Detect which cell encompasses the target text, then output its (X, Y) center coordinate. 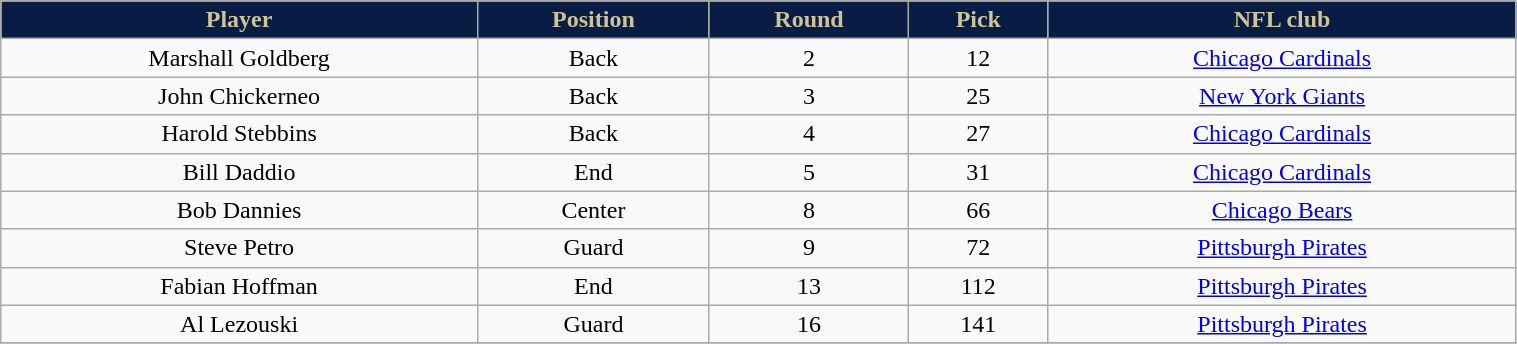
25 (979, 96)
27 (979, 134)
New York Giants (1282, 96)
12 (979, 58)
Player (240, 20)
Fabian Hoffman (240, 286)
Harold Stebbins (240, 134)
Pick (979, 20)
4 (808, 134)
John Chickerneo (240, 96)
3 (808, 96)
Steve Petro (240, 248)
8 (808, 210)
NFL club (1282, 20)
72 (979, 248)
2 (808, 58)
Marshall Goldberg (240, 58)
31 (979, 172)
Position (593, 20)
Bob Dannies (240, 210)
Round (808, 20)
Chicago Bears (1282, 210)
Al Lezouski (240, 324)
5 (808, 172)
13 (808, 286)
16 (808, 324)
112 (979, 286)
Bill Daddio (240, 172)
141 (979, 324)
9 (808, 248)
66 (979, 210)
Center (593, 210)
